Return the (x, y) coordinate for the center point of the cell that contains the specified text.  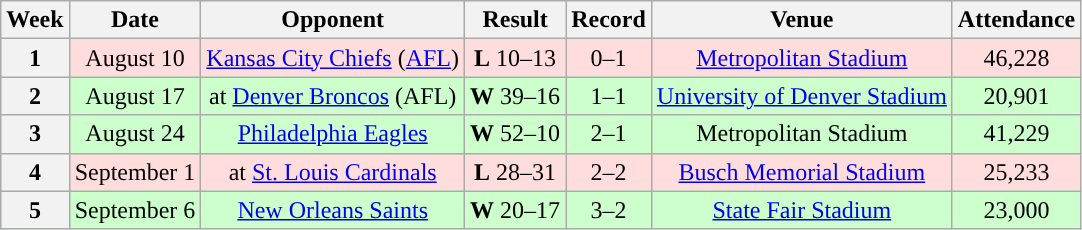
W 20–17 (516, 210)
Opponent (333, 20)
Busch Memorial Stadium (802, 172)
5 (35, 210)
20,901 (1016, 96)
41,229 (1016, 134)
August 24 (135, 134)
W 52–10 (516, 134)
2 (35, 96)
University of Denver Stadium (802, 96)
Result (516, 20)
Date (135, 20)
1–1 (609, 96)
September 6 (135, 210)
25,233 (1016, 172)
3–2 (609, 210)
August 17 (135, 96)
Philadelphia Eagles (333, 134)
23,000 (1016, 210)
Attendance (1016, 20)
Week (35, 20)
46,228 (1016, 58)
September 1 (135, 172)
2–2 (609, 172)
4 (35, 172)
L 28–31 (516, 172)
0–1 (609, 58)
W 39–16 (516, 96)
Kansas City Chiefs (AFL) (333, 58)
at Denver Broncos (AFL) (333, 96)
1 (35, 58)
2–1 (609, 134)
State Fair Stadium (802, 210)
L 10–13 (516, 58)
Record (609, 20)
at St. Louis Cardinals (333, 172)
3 (35, 134)
Venue (802, 20)
New Orleans Saints (333, 210)
August 10 (135, 58)
